Return the (x, y) coordinate for the center point of the cell that contains the specified text.  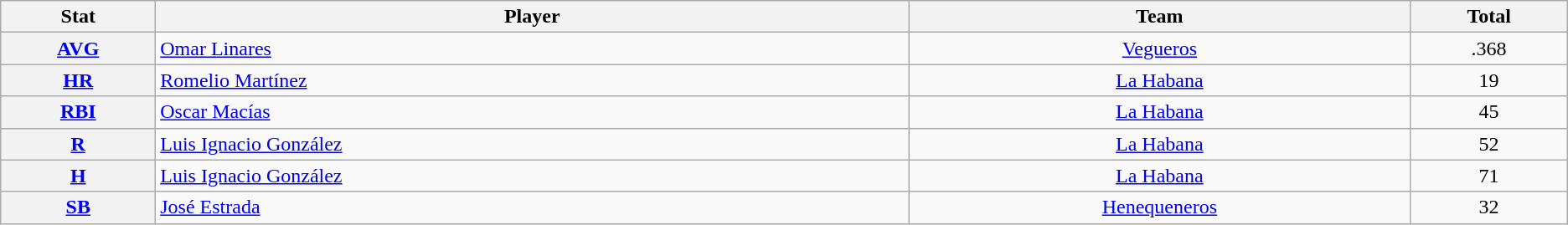
Romelio Martínez (533, 80)
32 (1489, 207)
.368 (1489, 49)
Player (533, 17)
R (79, 144)
José Estrada (533, 207)
AVG (79, 49)
Team (1159, 17)
SB (79, 207)
RBI (79, 112)
Henequeneros (1159, 207)
Oscar Macías (533, 112)
45 (1489, 112)
Omar Linares (533, 49)
Total (1489, 17)
52 (1489, 144)
71 (1489, 176)
H (79, 176)
19 (1489, 80)
Stat (79, 17)
Vegueros (1159, 49)
HR (79, 80)
